Search for the cell housing the specified text and yield its [x, y] center coordinate. 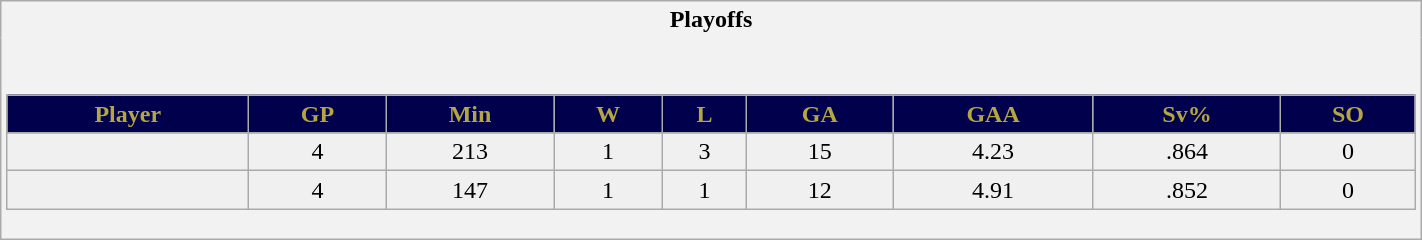
3 [705, 152]
4.23 [993, 152]
L [705, 114]
Player GP Min W L GA GAA Sv% SO 4 213 1 3 15 4.23 .864 0 4 147 1 1 12 4.91 .852 0 [711, 138]
147 [470, 190]
Sv% [1187, 114]
Min [470, 114]
W [608, 114]
SO [1348, 114]
GAA [993, 114]
12 [820, 190]
.852 [1187, 190]
15 [820, 152]
Player [128, 114]
GP [318, 114]
GA [820, 114]
Playoffs [711, 20]
.864 [1187, 152]
4.91 [993, 190]
213 [470, 152]
